Provide the (X, Y) coordinate of the cell's center where the given text is located.  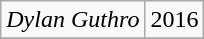
2016 (174, 20)
Dylan Guthro (73, 20)
